Determine the [x, y] coordinate at the center of the cell enclosing the given text.  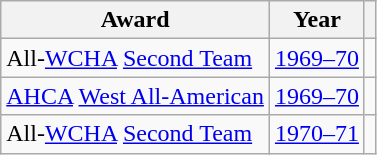
1970–71 [316, 134]
AHCA West All-American [136, 96]
Year [316, 20]
Award [136, 20]
